Detect which cell encompasses the target text, then output its (x, y) center coordinate. 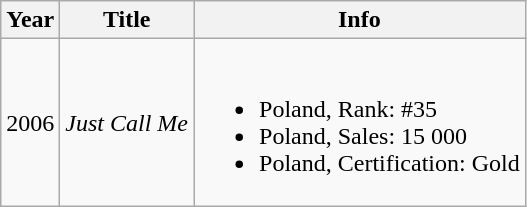
Title (127, 20)
Year (30, 20)
Just Call Me (127, 122)
Info (360, 20)
Poland, Rank: #35Poland, Sales: 15 000Poland, Certification: Gold (360, 122)
2006 (30, 122)
